For the text-containing cell, return its midpoint in (x, y) coordinate format. 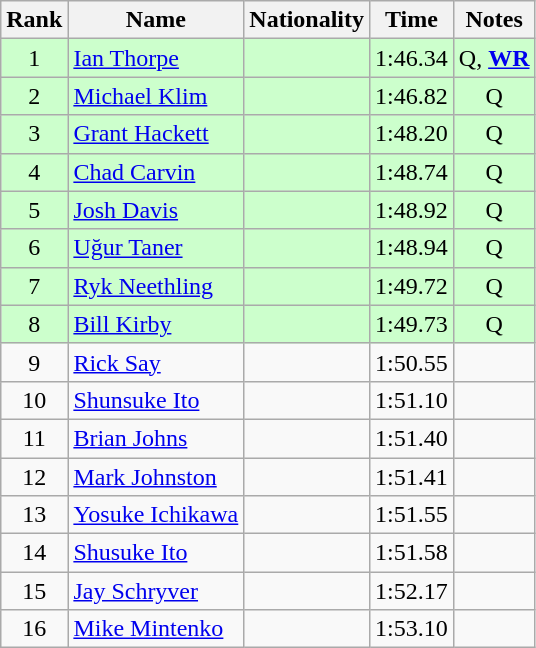
1:48.94 (412, 248)
Chad Carvin (156, 172)
6 (34, 248)
16 (34, 629)
Mike Mintenko (156, 629)
Notes (494, 20)
Ryk Neethling (156, 286)
Shusuke Ito (156, 553)
8 (34, 324)
1:51.40 (412, 438)
Rank (34, 20)
Michael Klim (156, 96)
15 (34, 591)
Jay Schryver (156, 591)
1:51.41 (412, 477)
1:46.34 (412, 58)
1:51.10 (412, 400)
1:51.58 (412, 553)
Nationality (307, 20)
11 (34, 438)
3 (34, 134)
2 (34, 96)
13 (34, 515)
1:48.20 (412, 134)
Grant Hackett (156, 134)
1:49.72 (412, 286)
4 (34, 172)
1:49.73 (412, 324)
Ian Thorpe (156, 58)
Bill Kirby (156, 324)
Josh Davis (156, 210)
1:46.82 (412, 96)
10 (34, 400)
1 (34, 58)
1:48.74 (412, 172)
1:48.92 (412, 210)
Time (412, 20)
Brian Johns (156, 438)
Uğur Taner (156, 248)
5 (34, 210)
Shunsuke Ito (156, 400)
Q, WR (494, 58)
12 (34, 477)
Name (156, 20)
14 (34, 553)
1:52.17 (412, 591)
Rick Say (156, 362)
Yosuke Ichikawa (156, 515)
9 (34, 362)
Mark Johnston (156, 477)
1:53.10 (412, 629)
1:51.55 (412, 515)
1:50.55 (412, 362)
7 (34, 286)
